Capture the cell that displays the provided text and extract its (X, Y) central coordinate. 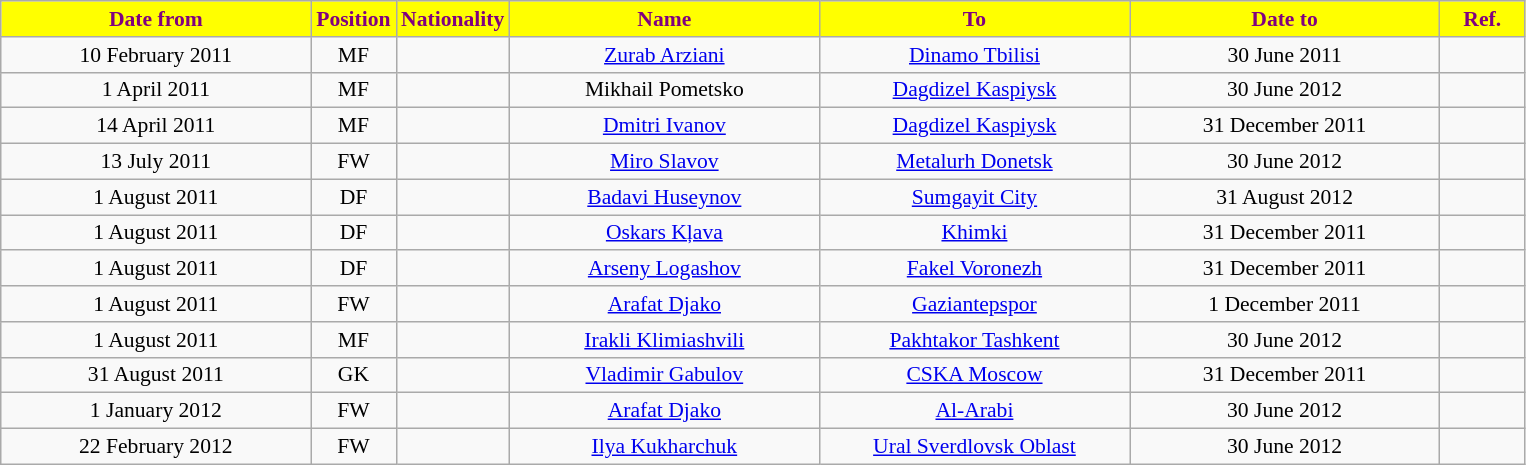
10 February 2011 (156, 55)
1 April 2011 (156, 90)
Fakel Voronezh (974, 269)
Oskars Kļava (664, 233)
Arseny Logashov (664, 269)
Mikhail Pometsko (664, 90)
Date to (1285, 19)
Date from (156, 19)
1 December 2011 (1285, 304)
Irakli Klimiashvili (664, 340)
22 February 2012 (156, 447)
Khimki (974, 233)
Al-Arabi (974, 411)
Dinamo Tbilisi (974, 55)
Sumgayit City (974, 197)
Vladimir Gabulov (664, 375)
1 January 2012 (156, 411)
31 August 2011 (156, 375)
Dmitri Ivanov (664, 126)
Badavi Huseynov (664, 197)
Ilya Kukharchuk (664, 447)
To (974, 19)
31 August 2012 (1285, 197)
14 April 2011 (156, 126)
Name (664, 19)
CSKA Moscow (974, 375)
GK (354, 375)
Position (354, 19)
Miro Slavov (664, 162)
30 June 2011 (1285, 55)
13 July 2011 (156, 162)
Pakhtakor Tashkent (974, 340)
Nationality (452, 19)
Ural Sverdlovsk Oblast (974, 447)
Zurab Arziani (664, 55)
Metalurh Donetsk (974, 162)
Gaziantepspor (974, 304)
Ref. (1482, 19)
